Pinpoint the cell where the given text exists, returning its (X, Y) midpoint coordinate. 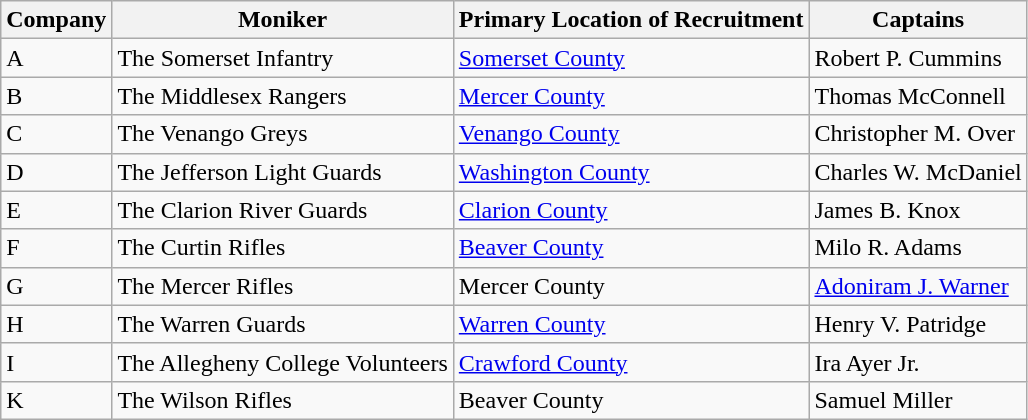
Washington County (631, 172)
G (56, 286)
The Clarion River Guards (282, 210)
E (56, 210)
K (56, 400)
The Mercer Rifles (282, 286)
The Somerset Infantry (282, 58)
The Venango Greys (282, 134)
Moniker (282, 20)
Adoniram J. Warner (918, 286)
Ira Ayer Jr. (918, 362)
Christopher M. Over (918, 134)
James B. Knox (918, 210)
Venango County (631, 134)
Crawford County (631, 362)
The Jefferson Light Guards (282, 172)
Henry V. Patridge (918, 324)
Somerset County (631, 58)
Charles W. McDaniel (918, 172)
D (56, 172)
Company (56, 20)
The Warren Guards (282, 324)
Primary Location of Recruitment (631, 20)
Clarion County (631, 210)
Captains (918, 20)
Milo R. Adams (918, 248)
Thomas McConnell (918, 96)
B (56, 96)
F (56, 248)
Warren County (631, 324)
The Allegheny College Volunteers (282, 362)
The Curtin Rifles (282, 248)
Robert P. Cummins (918, 58)
I (56, 362)
Samuel Miller (918, 400)
The Wilson Rifles (282, 400)
C (56, 134)
The Middlesex Rangers (282, 96)
H (56, 324)
A (56, 58)
